Locate the cell with the specified text and output its (x, y) center coordinate. 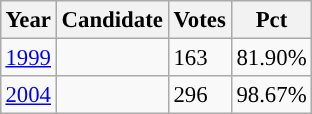
296 (200, 95)
Pct (272, 20)
1999 (28, 57)
2004 (28, 95)
Votes (200, 20)
163 (200, 57)
Year (28, 20)
81.90% (272, 57)
98.67% (272, 95)
Candidate (112, 20)
